Extract the (x, y) coordinate from the center of the cell holding the provided text.  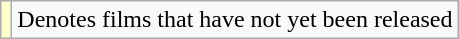
Denotes films that have not yet been released (235, 20)
